Scan for the cell matching the given text and deliver its [x, y] coordinate at center. 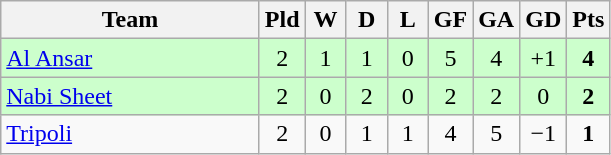
D [366, 20]
Pts [588, 20]
Pld [282, 20]
Tripoli [130, 134]
Team [130, 20]
Nabi Sheet [130, 96]
GF [450, 20]
+1 [544, 58]
−1 [544, 134]
W [326, 20]
L [408, 20]
GA [496, 20]
GD [544, 20]
Al Ansar [130, 58]
